From the cell containing the given text, extract its center point as [x, y] coordinate. 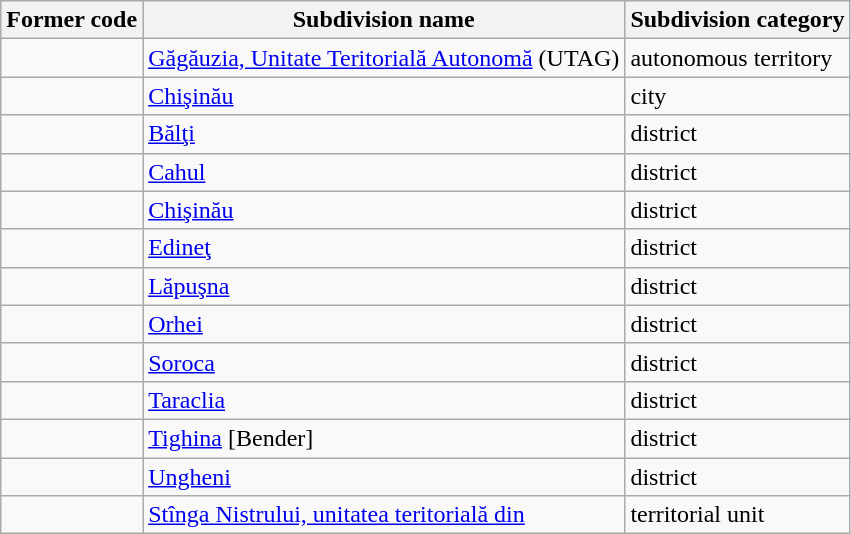
Subdivision name [384, 20]
autonomous territory [738, 58]
Former code [72, 20]
Subdivision category [738, 20]
Lăpuşna [384, 286]
Ungheni [384, 477]
Stînga Nistrului, unitatea teritorială din [384, 515]
Găgăuzia, Unitate Teritorială Autonomă (UTAG) [384, 58]
Orhei [384, 324]
Tighina [Bender] [384, 438]
territorial unit [738, 515]
Taraclia [384, 400]
Edineţ [384, 248]
city [738, 96]
Soroca [384, 362]
Bălţi [384, 134]
Cahul [384, 172]
